From the cell containing the given text, extract its center point as (X, Y) coordinate. 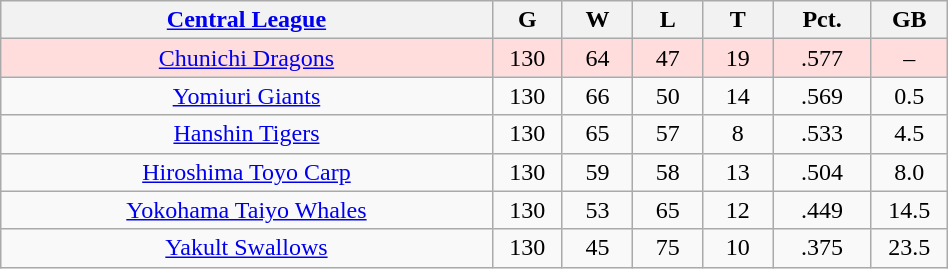
66 (597, 96)
T (738, 20)
Yomiuri Giants (246, 96)
12 (738, 210)
– (909, 58)
53 (597, 210)
Yokohama Taiyo Whales (246, 210)
G (527, 20)
50 (668, 96)
64 (597, 58)
58 (668, 172)
.533 (822, 134)
L (668, 20)
13 (738, 172)
47 (668, 58)
Central League (246, 20)
.375 (822, 248)
.577 (822, 58)
14.5 (909, 210)
Yakult Swallows (246, 248)
8 (738, 134)
Chunichi Dragons (246, 58)
0.5 (909, 96)
19 (738, 58)
Hiroshima Toyo Carp (246, 172)
59 (597, 172)
10 (738, 248)
.504 (822, 172)
14 (738, 96)
23.5 (909, 248)
4.5 (909, 134)
W (597, 20)
.449 (822, 210)
57 (668, 134)
Hanshin Tigers (246, 134)
Pct. (822, 20)
45 (597, 248)
GB (909, 20)
8.0 (909, 172)
75 (668, 248)
.569 (822, 96)
